Search for the cell housing the specified text and yield its (X, Y) center coordinate. 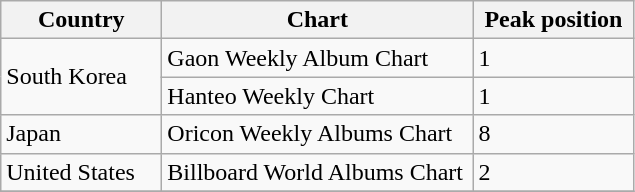
2 (554, 172)
Japan (82, 134)
8 (554, 134)
Gaon Weekly Album Chart (318, 58)
Chart (318, 20)
South Korea (82, 77)
Peak position (554, 20)
Oricon Weekly Albums Chart (318, 134)
Hanteo Weekly Chart (318, 96)
United States (82, 172)
Country (82, 20)
Billboard World Albums Chart (318, 172)
